Output the [X, Y] coordinate of the center of the cell containing the given text.  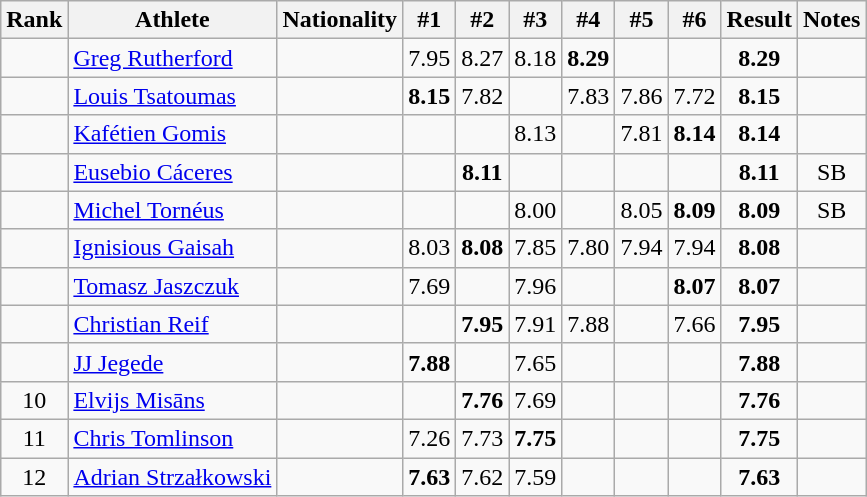
7.85 [536, 248]
7.26 [430, 438]
#2 [482, 20]
Ignisious Gaisah [172, 248]
Result [759, 20]
8.13 [536, 134]
7.65 [536, 362]
#6 [694, 20]
#4 [588, 20]
JJ Jegede [172, 362]
7.59 [536, 477]
Christian Reif [172, 324]
7.82 [482, 96]
7.91 [536, 324]
Rank [34, 20]
7.81 [642, 134]
Louis Tsatoumas [172, 96]
Nationality [340, 20]
Chris Tomlinson [172, 438]
11 [34, 438]
8.18 [536, 58]
7.73 [482, 438]
#3 [536, 20]
Athlete [172, 20]
12 [34, 477]
Elvijs Misāns [172, 400]
Greg Rutherford [172, 58]
Adrian Strzałkowski [172, 477]
7.86 [642, 96]
8.05 [642, 210]
Kafétien Gomis [172, 134]
Tomasz Jaszczuk [172, 286]
7.83 [588, 96]
#1 [430, 20]
7.80 [588, 248]
Eusebio Cáceres [172, 172]
8.03 [430, 248]
7.96 [536, 286]
7.66 [694, 324]
Notes [831, 20]
7.72 [694, 96]
8.27 [482, 58]
10 [34, 400]
8.00 [536, 210]
7.62 [482, 477]
Michel Tornéus [172, 210]
#5 [642, 20]
